For the text-containing cell, return its midpoint in [x, y] coordinate format. 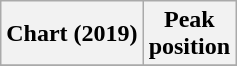
Peakposition [189, 34]
Chart (2019) [72, 34]
